Locate the cell with the specified text and output its (X, Y) center coordinate. 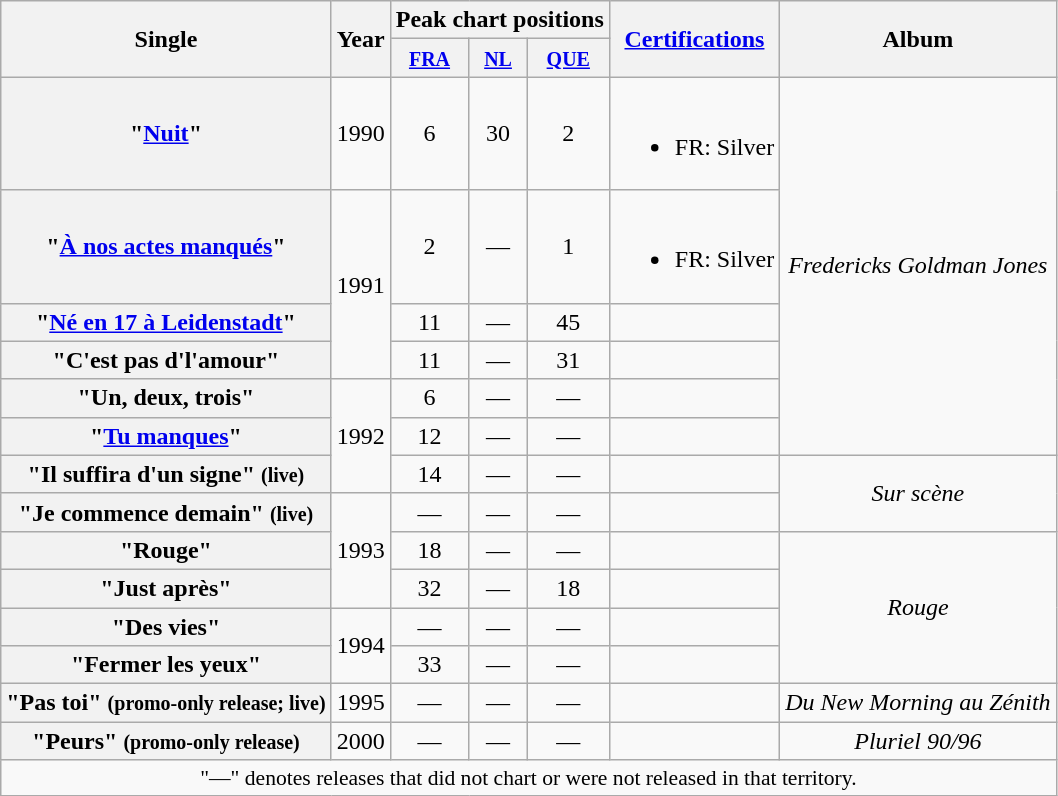
Fredericks Goldman Jones (918, 266)
Rouge (918, 607)
"Des vies" (166, 627)
"—" denotes releases that did not chart or were not released in that territory. (528, 778)
1993 (360, 550)
"Rouge" (166, 550)
31 (568, 360)
Album (918, 39)
"Peurs" (promo-only release) (166, 741)
1 (568, 246)
"Né en 17 à Leidenstadt" (166, 322)
45 (568, 322)
FRA (430, 58)
"Pas toi" (promo-only release; live) (166, 703)
Single (166, 39)
"À nos actes manqués" (166, 246)
Sur scène (918, 493)
Certifications (694, 39)
NL (498, 58)
1991 (360, 284)
"Nuit" (166, 134)
1995 (360, 703)
33 (430, 665)
"C'est pas d'l'amour" (166, 360)
"Fermer les yeux" (166, 665)
12 (430, 436)
Pluriel 90/96 (918, 741)
"Just après" (166, 588)
1994 (360, 646)
1990 (360, 134)
"Tu manques" (166, 436)
Du New Morning au Zénith (918, 703)
1992 (360, 436)
32 (430, 588)
"Je commence demain" (live) (166, 512)
14 (430, 474)
Year (360, 39)
Peak chart positions (500, 20)
"Il suffira d'un signe" (live) (166, 474)
2000 (360, 741)
30 (498, 134)
QUE (568, 58)
"Un, deux, trois" (166, 398)
